Return the (X, Y) coordinate for the center point of the cell that contains the specified text.  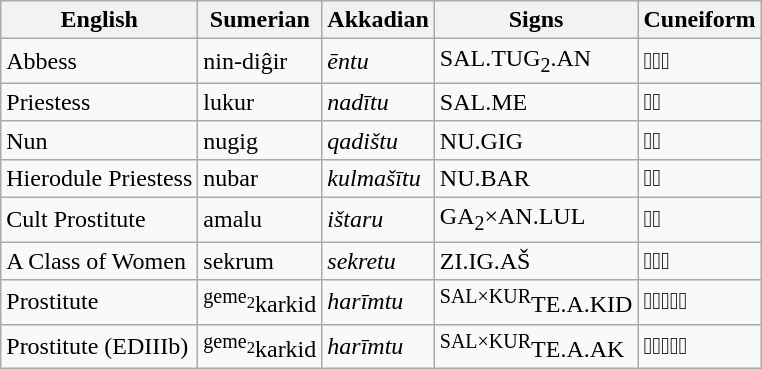
𒊩𒌆𒀭 (700, 61)
lukur (260, 102)
𒊩𒈨 (700, 102)
sekrum (260, 261)
𒉡𒍼 (700, 140)
Signs (536, 20)
ēntu (378, 61)
GA2×AN.LUL (536, 219)
Sumerian (260, 20)
Abbess (100, 61)
English (100, 20)
kulmašītu (378, 178)
ištaru (378, 219)
SAL.TUG2.AN (536, 61)
Prostitute (EDIIIb) (100, 346)
Nun (100, 140)
𒂼𒈜 (700, 219)
SAL×KURTE.A.AK (536, 346)
Hierodule Priestess (100, 178)
Cuneiform (700, 20)
nugig (260, 140)
𒍣𒅅𒀸 (700, 261)
NU.GIG (536, 140)
amalu (260, 219)
Akkadian (378, 20)
NU.BAR (536, 178)
𒊩𒆳𒋼𒀀𒀝 (700, 346)
A Class of Women (100, 261)
𒊩𒆳𒋼𒀀𒆤 (700, 302)
Priestess (100, 102)
qadištu (378, 140)
SAL×KURTE.A.KID (536, 302)
ZI.IG.AŠ (536, 261)
Cult Prostitute (100, 219)
SAL.ME (536, 102)
nadītu (378, 102)
sekretu (378, 261)
𒉡𒁇 (700, 178)
nin-diĝir (260, 61)
Prostitute (100, 302)
nubar (260, 178)
